From the cell containing the given text, extract its center point as [x, y] coordinate. 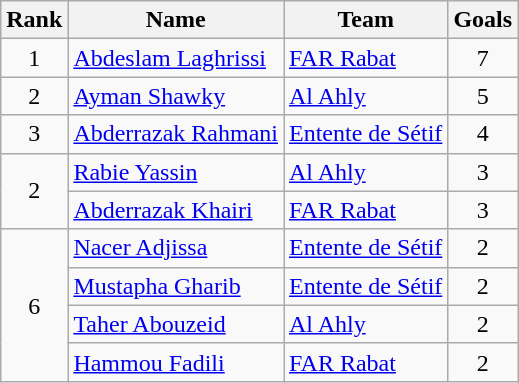
Abderrazak Rahmani [176, 134]
Hammou Fadili [176, 362]
Rank [34, 20]
Taher Abouzeid [176, 324]
Abderrazak Khairi [176, 210]
Rabie Yassin [176, 172]
5 [483, 96]
1 [34, 58]
4 [483, 134]
7 [483, 58]
Nacer Adjissa [176, 248]
Team [366, 20]
Ayman Shawky [176, 96]
Mustapha Gharib [176, 286]
6 [34, 305]
Name [176, 20]
Goals [483, 20]
Abdeslam Laghrissi [176, 58]
